Extract the (X, Y) coordinate from the center of the cell holding the provided text.  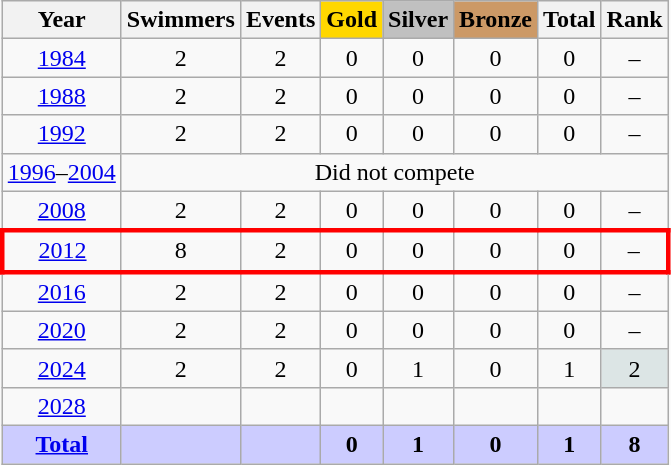
2012 (62, 252)
Year (62, 20)
Silver (418, 20)
Swimmers (180, 20)
Gold (352, 20)
1988 (62, 96)
Events (280, 20)
2028 (62, 406)
1992 (62, 134)
Rank (634, 20)
1984 (62, 58)
1996–2004 (62, 172)
2008 (62, 211)
2020 (62, 330)
Bronze (496, 20)
2024 (62, 368)
2016 (62, 292)
Did not compete (394, 172)
